Return the (X, Y) coordinate for the center point of the cell that contains the specified text.  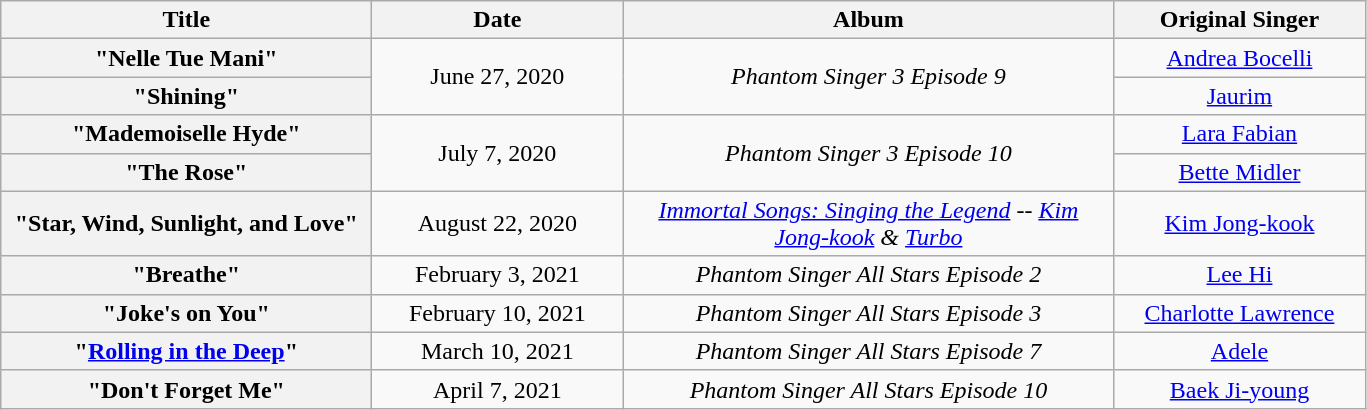
Andrea Bocelli (1240, 58)
Lee Hi (1240, 275)
"Don't Forget Me" (186, 389)
Phantom Singer All Stars Episode 2 (868, 275)
Jaurim (1240, 96)
Baek Ji-young (1240, 389)
March 10, 2021 (498, 351)
Adele (1240, 351)
"Shining" (186, 96)
Immortal Songs: Singing the Legend -- Kim Jong-kook & Turbo (868, 224)
Phantom Singer 3 Episode 9 (868, 77)
Lara Fabian (1240, 134)
Original Singer (1240, 20)
Bette Midler (1240, 172)
"Star, Wind, Sunlight, and Love" (186, 224)
Album (868, 20)
Kim Jong-kook (1240, 224)
Date (498, 20)
Phantom Singer 3 Episode 10 (868, 153)
July 7, 2020 (498, 153)
Phantom Singer All Stars Episode 7 (868, 351)
"The Rose" (186, 172)
Phantom Singer All Stars Episode 3 (868, 313)
April 7, 2021 (498, 389)
"Rolling in the Deep" (186, 351)
Title (186, 20)
"Joke's on You" (186, 313)
"Breathe" (186, 275)
February 3, 2021 (498, 275)
"Nelle Tue Mani" (186, 58)
June 27, 2020 (498, 77)
February 10, 2021 (498, 313)
Phantom Singer All Stars Episode 10 (868, 389)
"Mademoiselle Hyde" (186, 134)
August 22, 2020 (498, 224)
Charlotte Lawrence (1240, 313)
